From the cell containing the given text, extract its center point as (x, y) coordinate. 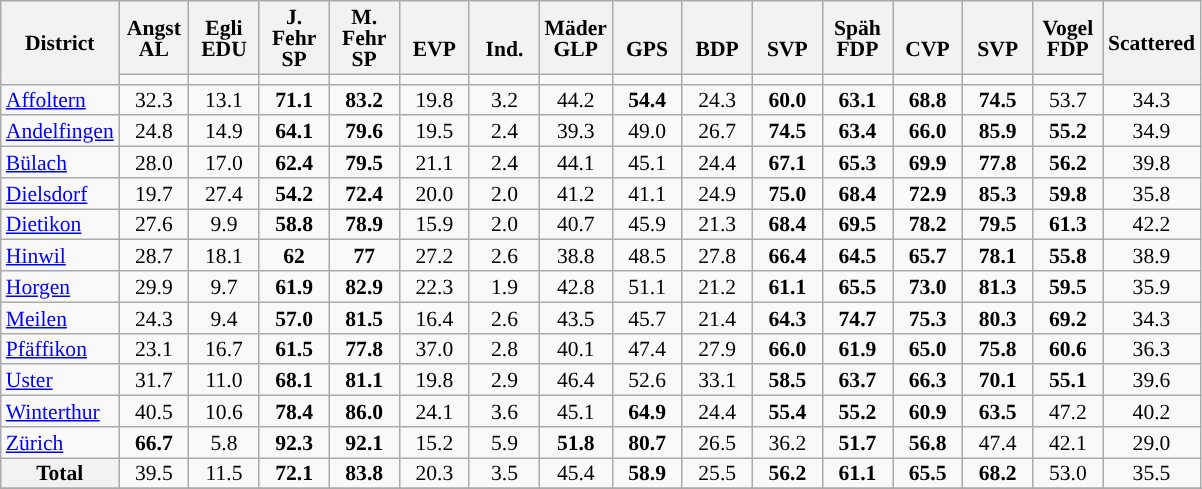
75.0 (787, 194)
80.7 (647, 442)
61.3 (1068, 224)
24.9 (717, 194)
55.4 (787, 412)
38.9 (1152, 256)
67.1 (787, 162)
29.9 (154, 286)
55.1 (1068, 380)
34.9 (1152, 132)
78.9 (364, 224)
65.3 (857, 162)
29.0 (1152, 442)
5.8 (224, 442)
Uster (60, 380)
BDP (717, 38)
39.5 (154, 474)
49.0 (647, 132)
9.9 (224, 224)
72.4 (364, 194)
35.5 (1152, 474)
68.8 (927, 100)
Total (60, 474)
38.8 (576, 256)
Andelfingen (60, 132)
19.7 (154, 194)
40.2 (1152, 412)
22.3 (434, 286)
45.7 (647, 318)
28.7 (154, 256)
Affoltern (60, 100)
78.2 (927, 224)
2.9 (504, 380)
69.5 (857, 224)
59.5 (1068, 286)
13.1 (224, 100)
28.0 (154, 162)
83.8 (364, 474)
27.9 (717, 348)
37.0 (434, 348)
61.5 (294, 348)
36.2 (787, 442)
54.2 (294, 194)
78.1 (998, 256)
66.4 (787, 256)
59.8 (1068, 194)
63.7 (857, 380)
18.1 (224, 256)
Meilen (60, 318)
27.8 (717, 256)
41.2 (576, 194)
53.7 (1068, 100)
27.2 (434, 256)
17.0 (224, 162)
Pfäffikon (60, 348)
44.1 (576, 162)
24.8 (154, 132)
EVP (434, 38)
74.7 (857, 318)
27.4 (224, 194)
21.2 (717, 286)
Bülach (60, 162)
16.4 (434, 318)
M. FehrSP (364, 38)
35.8 (1152, 194)
45.9 (647, 224)
69.2 (1068, 318)
47.2 (1068, 412)
86.0 (364, 412)
44.2 (576, 100)
VogelFDP (1068, 38)
48.5 (647, 256)
56.8 (927, 442)
26.5 (717, 442)
73.0 (927, 286)
80.3 (998, 318)
62.4 (294, 162)
70.1 (998, 380)
9.7 (224, 286)
16.7 (224, 348)
11.0 (224, 380)
20.0 (434, 194)
69.9 (927, 162)
68.1 (294, 380)
35.9 (1152, 286)
40.1 (576, 348)
11.5 (224, 474)
60.0 (787, 100)
85.9 (998, 132)
60.9 (927, 412)
83.2 (364, 100)
MäderGLP (576, 38)
46.4 (576, 380)
62 (294, 256)
EgliEDU (224, 38)
75.3 (927, 318)
21.3 (717, 224)
39.3 (576, 132)
79.6 (364, 132)
64.3 (787, 318)
32.3 (154, 100)
Scattered (1152, 42)
42.2 (1152, 224)
9.4 (224, 318)
64.9 (647, 412)
64.5 (857, 256)
36.3 (1152, 348)
92.1 (364, 442)
21.1 (434, 162)
14.9 (224, 132)
43.5 (576, 318)
39.6 (1152, 380)
63.1 (857, 100)
58.9 (647, 474)
51.7 (857, 442)
39.8 (1152, 162)
27.6 (154, 224)
40.7 (576, 224)
42.8 (576, 286)
66.3 (927, 380)
78.4 (294, 412)
1.9 (504, 286)
Horgen (60, 286)
AngstAL (154, 38)
20.3 (434, 474)
81.3 (998, 286)
District (60, 42)
41.1 (647, 194)
65.0 (927, 348)
53.0 (1068, 474)
60.6 (1068, 348)
54.4 (647, 100)
51.1 (647, 286)
Zürich (60, 442)
68.2 (998, 474)
15.9 (434, 224)
58.8 (294, 224)
23.1 (154, 348)
Dietikon (60, 224)
71.1 (294, 100)
75.8 (998, 348)
81.5 (364, 318)
66.7 (154, 442)
19.5 (434, 132)
25.5 (717, 474)
51.8 (576, 442)
52.6 (647, 380)
42.1 (1068, 442)
Dielsdorf (60, 194)
5.9 (504, 442)
77 (364, 256)
85.3 (998, 194)
26.7 (717, 132)
Hinwil (60, 256)
3.5 (504, 474)
63.4 (857, 132)
10.6 (224, 412)
2.8 (504, 348)
45.4 (576, 474)
SpähFDP (857, 38)
J. FehrSP (294, 38)
72.9 (927, 194)
GPS (647, 38)
CVP (927, 38)
3.6 (504, 412)
58.5 (787, 380)
63.5 (998, 412)
65.7 (927, 256)
92.3 (294, 442)
21.4 (717, 318)
57.0 (294, 318)
3.2 (504, 100)
40.5 (154, 412)
Winterthur (60, 412)
33.1 (717, 380)
55.8 (1068, 256)
24.1 (434, 412)
82.9 (364, 286)
31.7 (154, 380)
64.1 (294, 132)
Ind. (504, 38)
72.1 (294, 474)
15.2 (434, 442)
81.1 (364, 380)
